Determine the [x, y] coordinate at the center of the cell enclosing the given text.  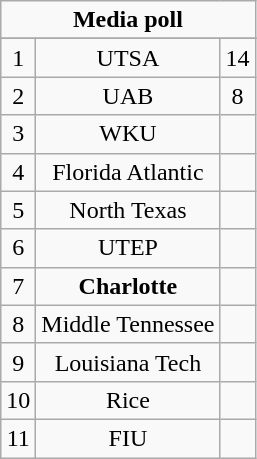
2 [18, 96]
11 [18, 438]
1 [18, 58]
UAB [128, 96]
WKU [128, 134]
7 [18, 286]
Florida Atlantic [128, 172]
North Texas [128, 210]
Middle Tennessee [128, 324]
Louisiana Tech [128, 362]
6 [18, 248]
5 [18, 210]
3 [18, 134]
9 [18, 362]
Charlotte [128, 286]
Media poll [128, 20]
UTEP [128, 248]
4 [18, 172]
10 [18, 400]
UTSA [128, 58]
14 [238, 58]
Rice [128, 400]
FIU [128, 438]
